Capture the cell that displays the provided text and extract its [x, y] central coordinate. 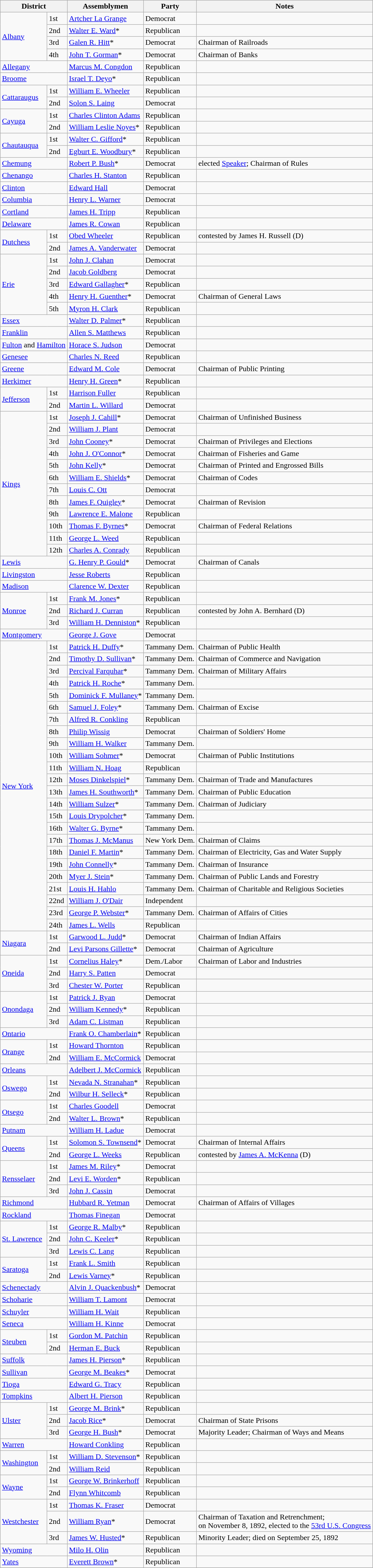
Henry L. Warner [105, 200]
James H. Southworth* [105, 792]
Chairman of Public Education [284, 792]
Assemblymen [105, 6]
Moses Dinkelspiel* [105, 780]
Walter E. Ward* [105, 30]
Frank L. Smith [105, 1263]
Allen S. Matthews [105, 332]
Essex [34, 320]
William Leslie Noyes* [105, 127]
Suffolk [34, 1360]
Jacob Rice* [105, 1420]
13th [57, 792]
Cayuga [24, 121]
Chairman of Canals [284, 562]
Chairman of Excise [284, 707]
Frank M. Jones* [105, 599]
Ulster [24, 1420]
Edward Hall [105, 188]
Dem./Labor [170, 961]
18th [57, 852]
Obed Wheeler [105, 236]
Delaware [34, 224]
Yates [34, 1562]
16th [57, 828]
Clarence W. Dexter [105, 586]
Howard Thornton [105, 1046]
Lewis Varney* [105, 1275]
New York [24, 786]
Chenango [34, 176]
Joseph J. Cahill* [105, 417]
Schenectady [34, 1287]
Tompkins [34, 1396]
Chairman of Privileges and Elections [284, 441]
Thomas J. McManus [105, 840]
Thomas F. Byrnes* [105, 526]
Notes [284, 6]
21st [57, 888]
elected Speaker; Chairman of Rules [284, 164]
contested by John A. Bernhard (D) [284, 611]
Saratoga [24, 1269]
Charles Clinton Adams [105, 115]
Patrick J. Ryan [105, 997]
Louis H. Hahlo [105, 888]
Chairman of Banks [284, 55]
John Connelly* [105, 864]
contested by James A. McKenna (D) [284, 1155]
William Ryan* [105, 1522]
George W. Brinkerhoff [105, 1481]
New York Dem. [170, 840]
Cortland [34, 212]
Chairman of Electricity, Gas and Water Supply [284, 852]
Oneida [24, 973]
Party [170, 6]
Chairman of General Laws [284, 296]
Dominick F. Mullaney* [105, 695]
John J. Cassin [105, 1191]
James H. Pierson* [105, 1360]
Fulton and Hamilton [34, 345]
Oswego [24, 1088]
Louis C. Ott [105, 490]
Walter C. Gifford* [105, 139]
Cornelius Haley* [105, 961]
George M. Beakes* [105, 1372]
Garwood L. Judd* [105, 937]
Lawrence E. Malone [105, 514]
Sullivan [34, 1372]
Chairman of Charitable and Religious Societies [284, 888]
Milo H. Olin [105, 1550]
Jefferson [24, 399]
Patrick H. Roche* [105, 683]
Wyoming [34, 1550]
John Kelly* [105, 466]
James R. Cowan [105, 224]
Lewis C. Lang [105, 1251]
Putnam [34, 1130]
Chairman of Claims [284, 840]
Israel T. Deyo* [105, 79]
Gordon M. Patchin [105, 1336]
Albert H. Pierson [105, 1396]
Philip Wissig [105, 731]
Steuben [24, 1342]
William H. Walker [105, 744]
Walter L. Brown* [105, 1118]
Charles A. Conrady [105, 550]
Madison [34, 586]
Solomon S. Townsend* [105, 1142]
William D. Stevenson* [105, 1457]
Myron H. Clark [105, 308]
Chester W. Porter [105, 985]
Orange [24, 1052]
contested by James H. Russell (D) [284, 236]
Alvin J. Quackenbush* [105, 1287]
Chautauqua [24, 145]
Seneca [34, 1324]
Edward M. Cole [105, 369]
John Cooney* [105, 441]
Wilbur H. Selleck* [105, 1094]
Greene [34, 369]
St. Lawrence [24, 1239]
22nd [57, 901]
William H. Kinne [105, 1324]
Chairman of Military Affairs [284, 671]
Chairman of Affairs of Villages [284, 1203]
Adam C. Listman [105, 1022]
Henry H. Green* [105, 381]
Walter D. Palmer* [105, 320]
Wayne [24, 1487]
Majority Leader; Chairman of Ways and Means [284, 1432]
Everett Brown* [105, 1562]
Richmond [34, 1203]
James F. Quigley* [105, 502]
Chairman of Public Institutions [284, 756]
Broome [34, 79]
William E. Shields* [105, 478]
Chairman of Public Health [284, 647]
George P. Webster* [105, 913]
Charles H. Stanton [105, 176]
Erie [24, 284]
Levi Parsons Gillette* [105, 949]
Tioga [34, 1384]
Chairman of Agriculture [284, 949]
Marcus M. Congdon [105, 67]
George M. Brink* [105, 1408]
Samuel J. Foley* [105, 707]
William Sohmer* [105, 756]
George R. Malby* [105, 1227]
Myer J. Stein* [105, 876]
Chairman of Trade and Manufactures [284, 780]
George H. Bush* [105, 1432]
Herkimer [34, 381]
Clinton [34, 188]
Rockland [34, 1215]
Daniel F. Martin* [105, 852]
Charles Goodell [105, 1106]
Nevada N. Stranahan* [105, 1082]
Westchester [24, 1521]
Schoharie [34, 1299]
Richard J. Curran [105, 611]
Chairman of Codes [284, 478]
Walter G. Byrne* [105, 828]
Flynn Whitcomb [105, 1493]
George L. Weed [105, 538]
Solon S. Laing [105, 103]
Chairman of Public Printing [284, 369]
William Reid [105, 1469]
Livingston [34, 574]
Onondaga [24, 1009]
William E. Wheeler [105, 91]
William E. McCormick [105, 1058]
Dutchess [24, 242]
Queens [24, 1149]
14th [57, 804]
Monroe [24, 611]
Albany [24, 37]
John T. Gorman* [105, 55]
Ontario [34, 1034]
District [34, 6]
James L. Wells [105, 925]
Egburt E. Woodbury* [105, 151]
William Kennedy* [105, 1009]
Robert P. Bush* [105, 164]
Adelbert J. McCormick [105, 1070]
23rd [57, 913]
Thomas Finegan [105, 1215]
Harry S. Patten [105, 973]
John C. Keeler* [105, 1239]
William H. Ladue [105, 1130]
William J. O'Dair [105, 901]
Independent [170, 901]
Louis Drypolcher* [105, 816]
Harrison Fuller [105, 393]
William T. Lamont [105, 1299]
Edward Gallagher* [105, 284]
John J. Clahan [105, 260]
Lewis [34, 562]
Chairman of Internal Affairs [284, 1142]
Galen R. Hitt* [105, 43]
James W. Husted* [105, 1538]
Chairman of Public Lands and Forestry [284, 876]
Allegany [34, 67]
Otsego [24, 1112]
Chairman of Federal Relations [284, 526]
Chairman of Printed and Engrossed Bills [284, 466]
Patrick H. Duffy* [105, 647]
Kings [24, 484]
Jesse Roberts [105, 574]
James H. Tripp [105, 212]
Henry H. Guenther* [105, 296]
Chairman of Indian Affairs [284, 937]
James A. Vanderwater [105, 248]
24th [57, 925]
Rensselaer [24, 1179]
William N. Hoag [105, 768]
Minority Leader; died on September 25, 1892 [284, 1538]
Horace S. Judson [105, 345]
William Sulzer* [105, 804]
James M. Riley* [105, 1167]
Washington [24, 1463]
George J. Gove [105, 635]
William J. Plant [105, 429]
Montgomery [34, 635]
Percival Farquhar* [105, 671]
Chairman of Insurance [284, 864]
Chairman of Revision [284, 502]
Artcher La Grange [105, 18]
Alfred R. Conkling [105, 719]
Niagara [24, 943]
Hubbard R. Yetman [105, 1203]
19th [57, 864]
Frank O. Chamberlain* [105, 1034]
Columbia [34, 200]
Chairman of Judiciary [284, 804]
Jacob Goldberg [105, 272]
Chairman of Railroads [284, 43]
Warren [34, 1444]
15th [57, 816]
17th [57, 840]
Chairman of Soldiers' Home [284, 731]
Orleans [34, 1070]
Chemung [34, 164]
Schuyler [34, 1312]
Genesee [34, 357]
Thomas K. Fraser [105, 1505]
Martin L. Willard [105, 405]
G. Henry P. Gould* [105, 562]
Franklin [34, 332]
Cattaraugus [24, 97]
Chairman of Labor and Industries [284, 961]
Chairman of State Prisons [284, 1420]
Levi E. Worden* [105, 1179]
John J. O'Connor* [105, 453]
Howard Conkling [105, 1444]
Chairman of Taxation and Retrenchment; on November 8, 1892, elected to the 53rd U.S. Congress [284, 1522]
Chairman of Commerce and Navigation [284, 659]
Charles N. Reed [105, 357]
Timothy D. Sullivan* [105, 659]
Herman E. Buck [105, 1348]
Chairman of Affairs of Cities [284, 913]
20th [57, 876]
Chairman of Fisheries and Game [284, 453]
George L. Weeks [105, 1155]
Chairman of Unfinished Business [284, 417]
William H. Denniston* [105, 623]
Edward G. Tracy [105, 1384]
William H. Wait [105, 1312]
